For the text-containing cell, return its midpoint in (x, y) coordinate format. 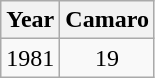
1981 (30, 58)
19 (108, 58)
Camaro (108, 20)
Year (30, 20)
